Identify which cell holds the provided text, then report its [x, y] central coordinate. 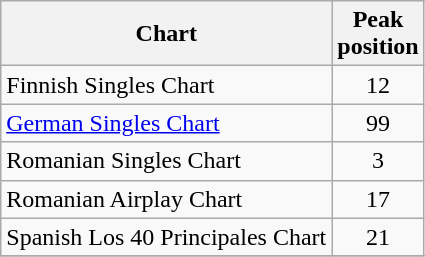
12 [378, 85]
3 [378, 161]
17 [378, 199]
99 [378, 123]
Spanish Los 40 Principales Chart [166, 237]
Peakposition [378, 34]
21 [378, 237]
Chart [166, 34]
Romanian Singles Chart [166, 161]
German Singles Chart [166, 123]
Romanian Airplay Chart [166, 199]
Finnish Singles Chart [166, 85]
